From the cell containing the given text, extract its center point as (x, y) coordinate. 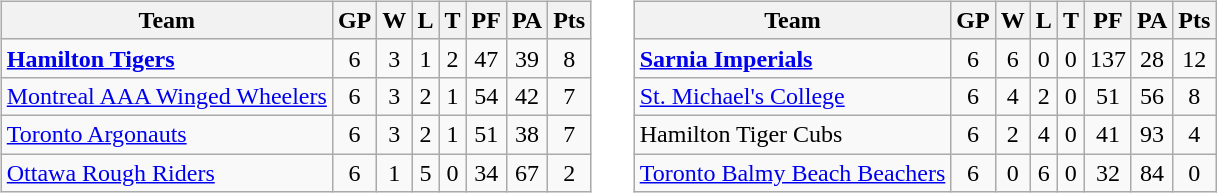
34 (486, 173)
54 (486, 96)
56 (1152, 96)
Toronto Balmy Beach Beachers (792, 173)
Hamilton Tiger Cubs (792, 134)
Ottawa Rough Riders (166, 173)
Montreal AAA Winged Wheelers (166, 96)
Sarnia Imperials (792, 58)
39 (526, 58)
67 (526, 173)
42 (526, 96)
84 (1152, 173)
5 (426, 173)
93 (1152, 134)
41 (1108, 134)
47 (486, 58)
38 (526, 134)
28 (1152, 58)
Hamilton Tigers (166, 58)
32 (1108, 173)
St. Michael's College (792, 96)
Toronto Argonauts (166, 134)
12 (1194, 58)
137 (1108, 58)
